Determine the (x, y) coordinate at the center of the cell enclosing the given text.  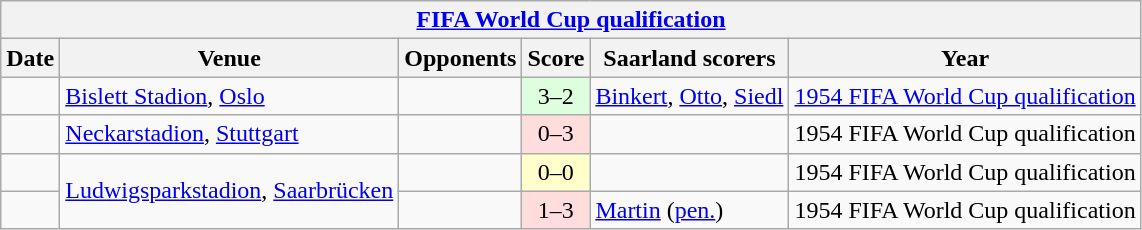
1–3 (556, 210)
Opponents (460, 58)
0–0 (556, 172)
Saarland scorers (690, 58)
3–2 (556, 96)
FIFA World Cup qualification (571, 20)
Binkert, Otto, Siedl (690, 96)
Venue (230, 58)
Neckarstadion, Stuttgart (230, 134)
Score (556, 58)
Ludwigsparkstadion, Saarbrücken (230, 191)
Martin (pen.) (690, 210)
Date (30, 58)
Year (965, 58)
0–3 (556, 134)
Bislett Stadion, Oslo (230, 96)
